Output the [X, Y] coordinate of the center of the cell containing the given text.  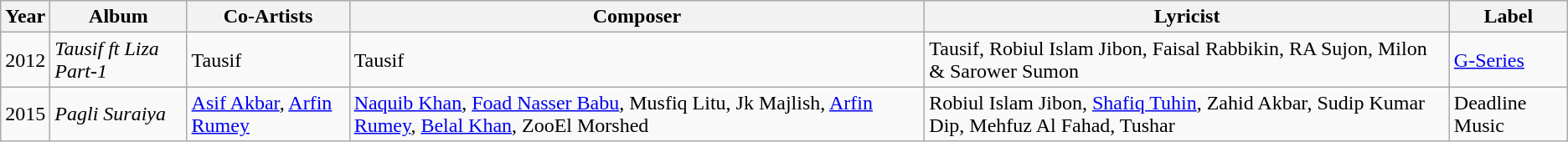
2015 [25, 114]
Year [25, 17]
Co-Artists [268, 17]
Lyricist [1188, 17]
Robiul Islam Jibon, Shafiq Tuhin, Zahid Akbar, Sudip Kumar Dip, Mehfuz Al Fahad, Tushar [1188, 114]
G-Series [1508, 60]
Label [1508, 17]
Pagli Suraiya [119, 114]
Deadline Music [1508, 114]
Album [119, 17]
Asif Akbar, Arfin Rumey [268, 114]
Composer [637, 17]
2012 [25, 60]
Naquib Khan, Foad Nasser Babu, Musfiq Litu, Jk Majlish, Arfin Rumey, Belal Khan, ZooEl Morshed [637, 114]
Tausif ft Liza Part-1 [119, 60]
Tausif, Robiul Islam Jibon, Faisal Rabbikin, RA Sujon, Milon & Sarower Sumon [1188, 60]
